Identify which cell holds the provided text, then report its [x, y] central coordinate. 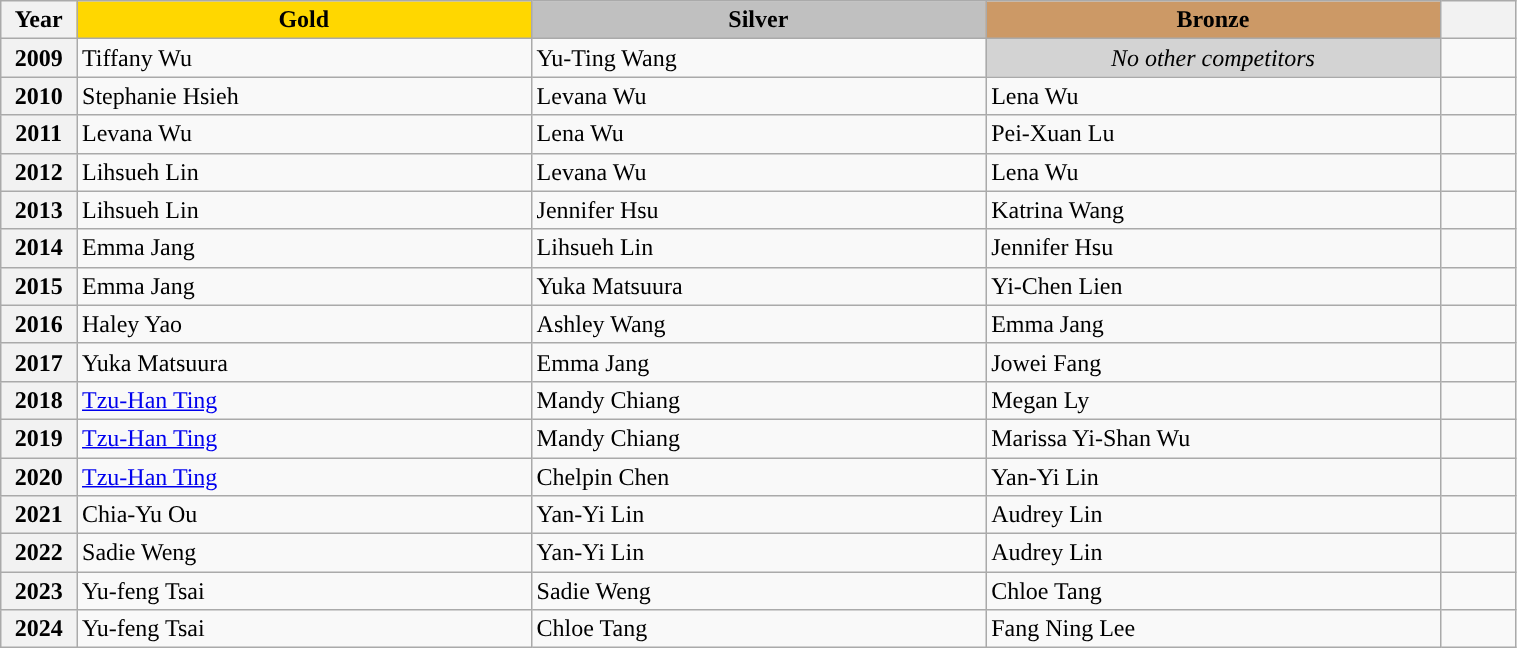
2018 [39, 400]
Gold [304, 20]
2010 [39, 96]
2022 [39, 553]
2017 [39, 362]
No other competitors [1214, 58]
2020 [39, 477]
Year [39, 20]
Chelpin Chen [758, 477]
2016 [39, 324]
Yi-Chen Lien [1214, 286]
2013 [39, 210]
2014 [39, 248]
2024 [39, 629]
2019 [39, 438]
2009 [39, 58]
Pei-Xuan Lu [1214, 134]
Bronze [1214, 20]
Marissa Yi-Shan Wu [1214, 438]
Stephanie Hsieh [304, 96]
Silver [758, 20]
Tiffany Wu [304, 58]
Jowei Fang [1214, 362]
2021 [39, 515]
2012 [39, 172]
2011 [39, 134]
2015 [39, 286]
2023 [39, 591]
Chia-Yu Ou [304, 515]
Ashley Wang [758, 324]
Fang Ning Lee [1214, 629]
Megan Ly [1214, 400]
Haley Yao [304, 324]
Katrina Wang [1214, 210]
Yu-Ting Wang [758, 58]
